From the cell containing the given text, extract its center point as (x, y) coordinate. 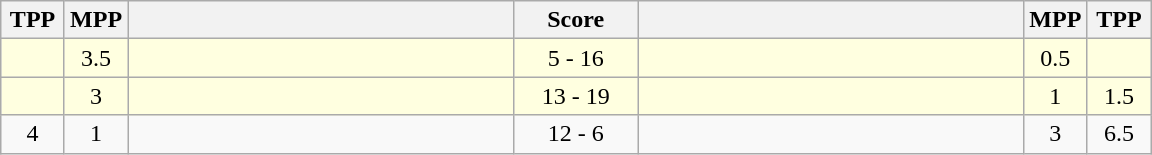
5 - 16 (576, 58)
Score (576, 20)
13 - 19 (576, 96)
4 (33, 134)
12 - 6 (576, 134)
6.5 (1119, 134)
3.5 (96, 58)
0.5 (1056, 58)
1.5 (1119, 96)
